Locate the cell with the specified text and output its (x, y) center coordinate. 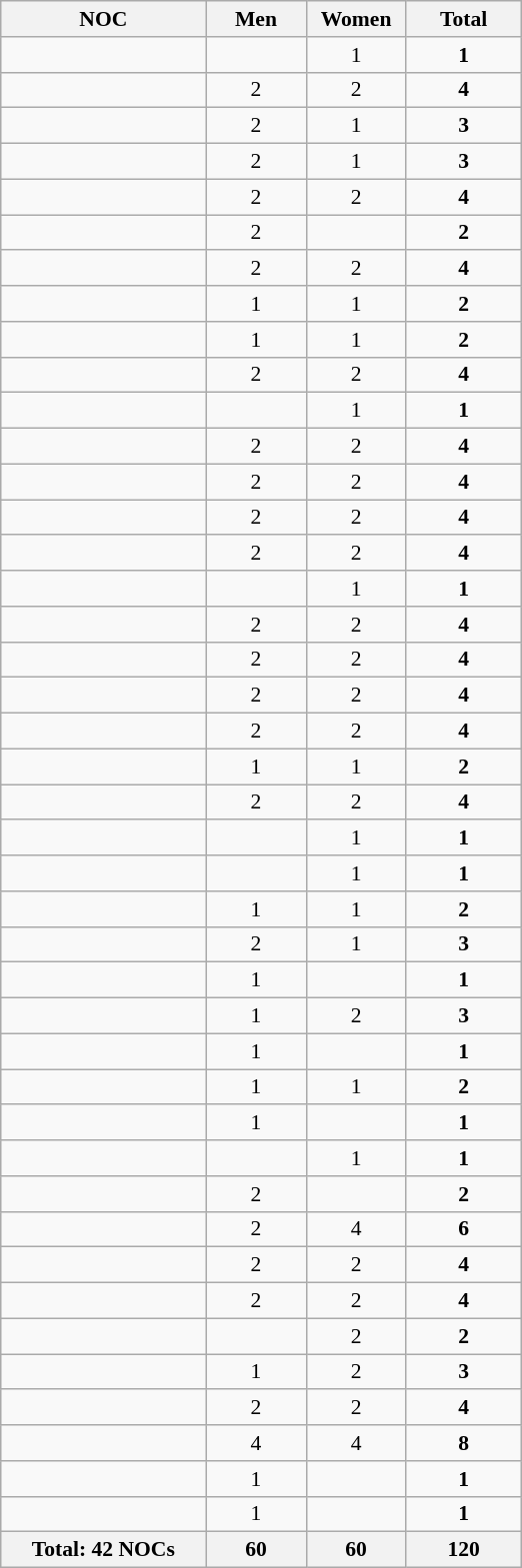
8 (464, 1443)
Total: 42 NOCs (104, 1550)
NOC (104, 19)
6 (464, 1229)
120 (464, 1550)
Women (356, 19)
Total (464, 19)
Men (256, 19)
